Pinpoint the cell where the given text exists, returning its (x, y) midpoint coordinate. 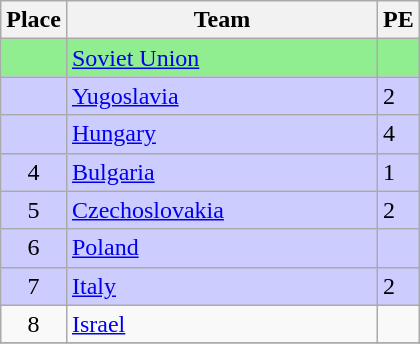
Israel (222, 324)
Italy (222, 286)
7 (34, 286)
Soviet Union (222, 58)
Yugoslavia (222, 96)
Poland (222, 248)
8 (34, 324)
Hungary (222, 134)
1 (399, 172)
Team (222, 20)
Place (34, 20)
Bulgaria (222, 172)
PE (399, 20)
6 (34, 248)
5 (34, 210)
Czechoslovakia (222, 210)
